Detect which cell encompasses the target text, then output its [x, y] center coordinate. 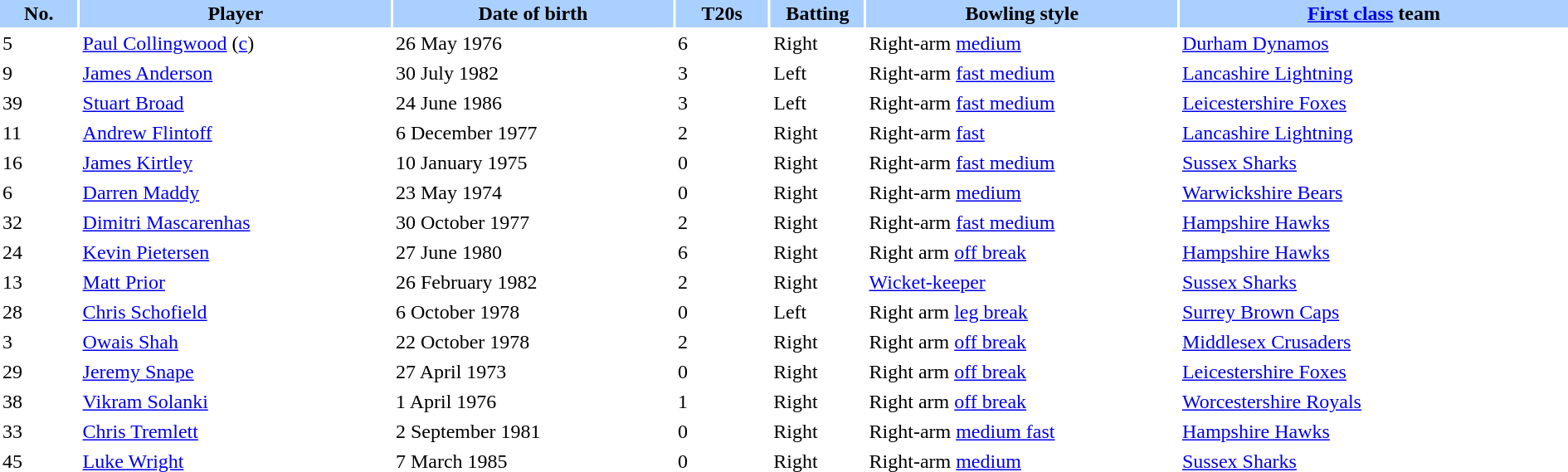
Wicket-keeper [1022, 282]
13 [39, 282]
Right-arm fast [1022, 133]
Middlesex Crusaders [1374, 342]
Vikram Solanki [236, 401]
Matt Prior [236, 282]
Chris Tremlett [236, 431]
Chris Schofield [236, 312]
1 [722, 401]
24 June 1986 [533, 103]
10 January 1975 [533, 163]
Surrey Brown Caps [1374, 312]
30 October 1977 [533, 222]
5 [39, 43]
11 [39, 133]
6 October 1978 [533, 312]
27 June 1980 [533, 252]
Darren Maddy [236, 192]
1 April 1976 [533, 401]
Bowling style [1022, 13]
9 [39, 73]
Worcestershire Royals [1374, 401]
33 [39, 431]
No. [39, 13]
27 April 1973 [533, 372]
38 [39, 401]
Kevin Pietersen [236, 252]
Warwickshire Bears [1374, 192]
Stuart Broad [236, 103]
T20s [722, 13]
James Kirtley [236, 163]
Durham Dynamos [1374, 43]
James Anderson [236, 73]
2 September 1981 [533, 431]
26 February 1982 [533, 282]
32 [39, 222]
Player [236, 13]
Dimitri Mascarenhas [236, 222]
30 July 1982 [533, 73]
Batting [817, 13]
Right arm leg break [1022, 312]
22 October 1978 [533, 342]
Jeremy Snape [236, 372]
16 [39, 163]
Date of birth [533, 13]
Andrew Flintoff [236, 133]
39 [39, 103]
23 May 1974 [533, 192]
24 [39, 252]
29 [39, 372]
28 [39, 312]
26 May 1976 [533, 43]
First class team [1374, 13]
Paul Collingwood (c) [236, 43]
Owais Shah [236, 342]
Right-arm medium fast [1022, 431]
6 December 1977 [533, 133]
